Detect which cell encompasses the target text, then output its [X, Y] center coordinate. 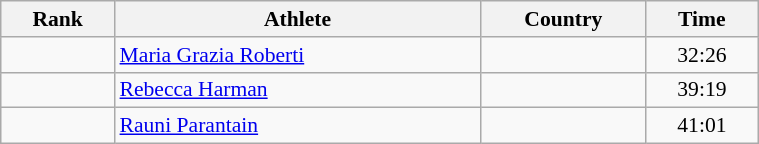
Rauni Parantain [298, 126]
Rebecca Harman [298, 90]
41:01 [702, 126]
Rank [58, 19]
32:26 [702, 55]
Country [564, 19]
Time [702, 19]
Athlete [298, 19]
Maria Grazia Roberti [298, 55]
39:19 [702, 90]
